Search for the cell housing the specified text and yield its [x, y] center coordinate. 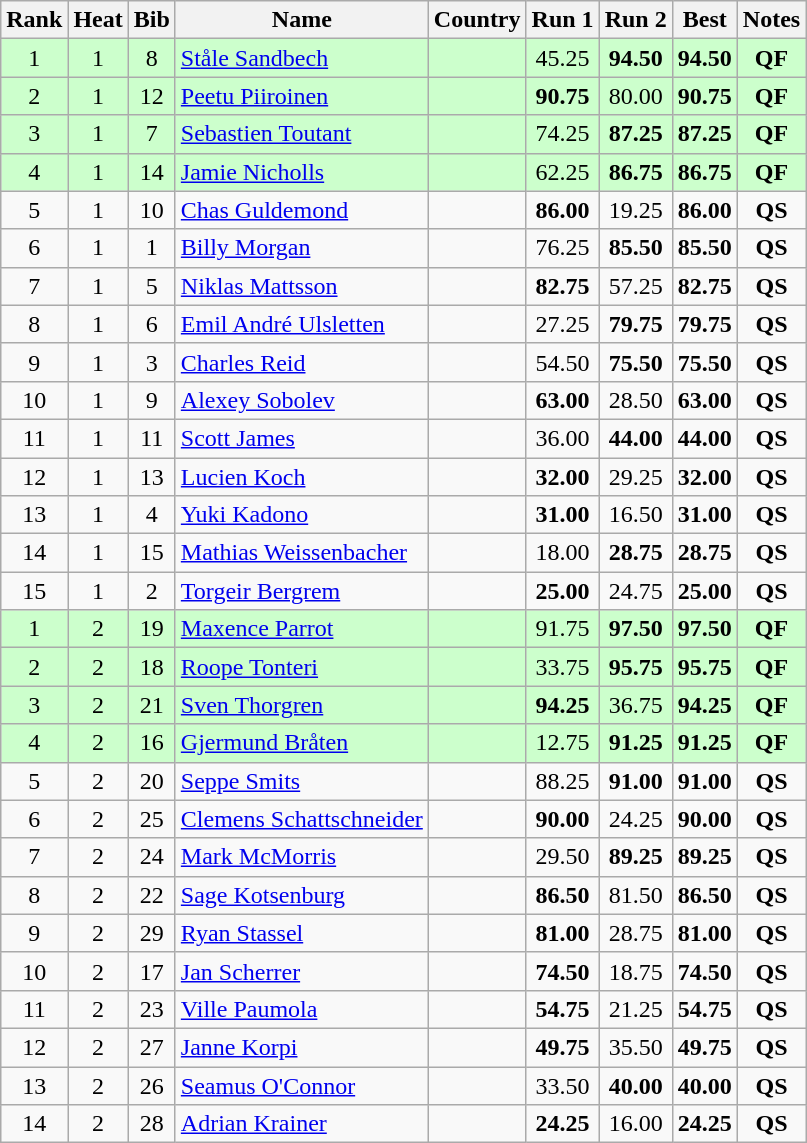
Notes [771, 20]
74.25 [562, 134]
Maxence Parrot [302, 629]
35.50 [636, 1047]
54.50 [562, 362]
29 [152, 933]
57.25 [636, 286]
62.25 [562, 172]
Clemens Schattschneider [302, 819]
28 [152, 1124]
21.25 [636, 1009]
Billy Morgan [302, 248]
Jan Scherrer [302, 971]
Sage Kotsenburg [302, 895]
Niklas Mattsson [302, 286]
Adrian Krainer [302, 1124]
76.25 [562, 248]
81.50 [636, 895]
Run 1 [562, 20]
Seppe Smits [302, 781]
29.25 [636, 477]
26 [152, 1085]
12.75 [562, 743]
Yuki Kadono [302, 515]
21 [152, 705]
Lucien Koch [302, 477]
36.00 [562, 438]
16.50 [636, 515]
25 [152, 819]
Scott James [302, 438]
Sebastien Toutant [302, 134]
18.75 [636, 971]
91.75 [562, 629]
Charles Reid [302, 362]
Torgeir Bergrem [302, 591]
Bib [152, 20]
Mark McMorris [302, 857]
24 [152, 857]
33.75 [562, 667]
19.25 [636, 210]
Run 2 [636, 20]
28.50 [636, 400]
Ville Paumola [302, 1009]
Alexey Sobolev [302, 400]
18.00 [562, 553]
Ryan Stassel [302, 933]
Emil André Ulsletten [302, 324]
27 [152, 1047]
Seamus O'Connor [302, 1085]
22 [152, 895]
Roope Tonteri [302, 667]
Mathias Weissenbacher [302, 553]
33.50 [562, 1085]
17 [152, 971]
24.75 [636, 591]
Rank [34, 20]
88.25 [562, 781]
45.25 [562, 58]
Peetu Piiroinen [302, 96]
27.25 [562, 324]
19 [152, 629]
36.75 [636, 705]
29.50 [562, 857]
Heat [98, 20]
16.00 [636, 1124]
Best [704, 20]
Chas Guldemond [302, 210]
Jamie Nicholls [302, 172]
Gjermund Bråten [302, 743]
Sven Thorgren [302, 705]
Name [302, 20]
23 [152, 1009]
80.00 [636, 96]
20 [152, 781]
Country [477, 20]
18 [152, 667]
Ståle Sandbech [302, 58]
16 [152, 743]
Janne Korpi [302, 1047]
